From the cell containing the given text, extract its center point as [x, y] coordinate. 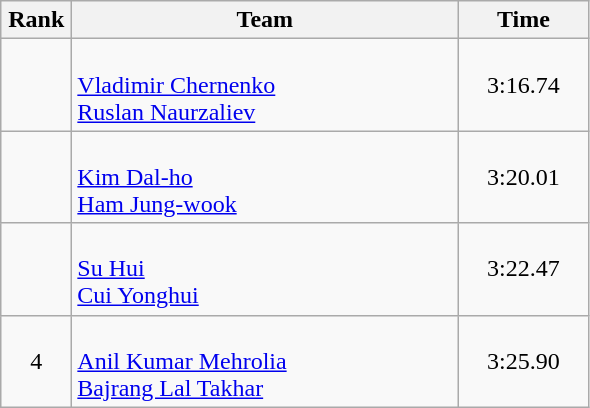
3:25.90 [524, 361]
Anil Kumar MehroliaBajrang Lal Takhar [265, 361]
Time [524, 20]
Rank [36, 20]
3:20.01 [524, 177]
Team [265, 20]
4 [36, 361]
3:22.47 [524, 269]
Vladimir ChernenkoRuslan Naurzaliev [265, 85]
3:16.74 [524, 85]
Su HuiCui Yonghui [265, 269]
Kim Dal-hoHam Jung-wook [265, 177]
